Scan for the cell matching the given text and deliver its (X, Y) coordinate at center. 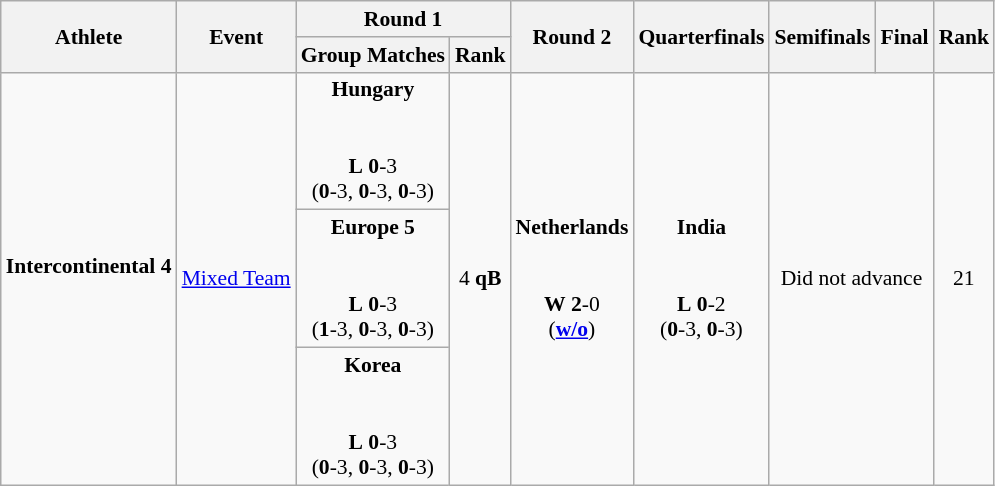
Athlete (89, 36)
Event (236, 36)
4 qB (480, 278)
Intercontinental 4 (89, 278)
Hungary L 0-3 (0-3, 0-3, 0-3) (373, 141)
India L 0-2 (0-3, 0-3) (701, 278)
Did not advance (851, 278)
Netherlands W 2-0 (w/o) (572, 278)
Semifinals (822, 36)
Korea L 0-3 (0-3, 0-3, 0-3) (373, 417)
21 (964, 278)
Mixed Team (236, 278)
Final (904, 36)
Round 1 (404, 19)
Quarterfinals (701, 36)
Group Matches (373, 55)
Round 2 (572, 36)
Europe 5 L 0-3 (1-3, 0-3, 0-3) (373, 279)
